From the cell containing the given text, extract its center point as (x, y) coordinate. 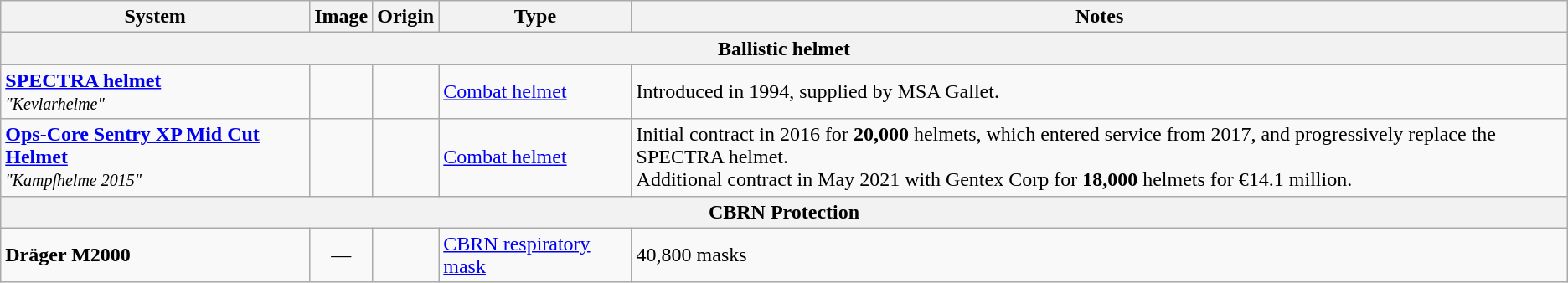
Dräger M2000 (156, 255)
— (342, 255)
Ops-Core Sentry XP Mid Cut Helmet"Kampfhelme 2015" (156, 157)
Origin (405, 17)
40,800 masks (1099, 255)
CBRN Protection (784, 212)
Introduced in 1994, supplied by MSA Gallet. (1099, 92)
System (156, 17)
CBRN respiratory mask (535, 255)
Ballistic helmet (784, 49)
Image (342, 17)
Notes (1099, 17)
SPECTRA helmet"Kevlarhelme" (156, 92)
Type (535, 17)
